Output the (X, Y) coordinate of the center of the cell containing the given text.  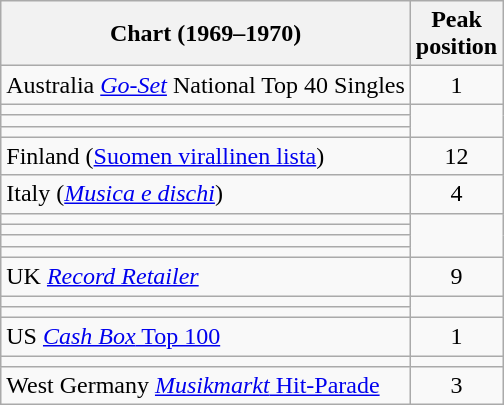
Finland (Suomen virallinen lista) (206, 156)
9 (456, 276)
Italy (Musica e dischi) (206, 194)
3 (456, 386)
West Germany Musikmarkt Hit-Parade (206, 386)
Australia Go-Set National Top 40 Singles (206, 85)
4 (456, 194)
US Cash Box Top 100 (206, 337)
Chart (1969–1970) (206, 34)
Peakposition (456, 34)
12 (456, 156)
UK Record Retailer (206, 276)
